Locate the cell with the specified text and output its [x, y] center coordinate. 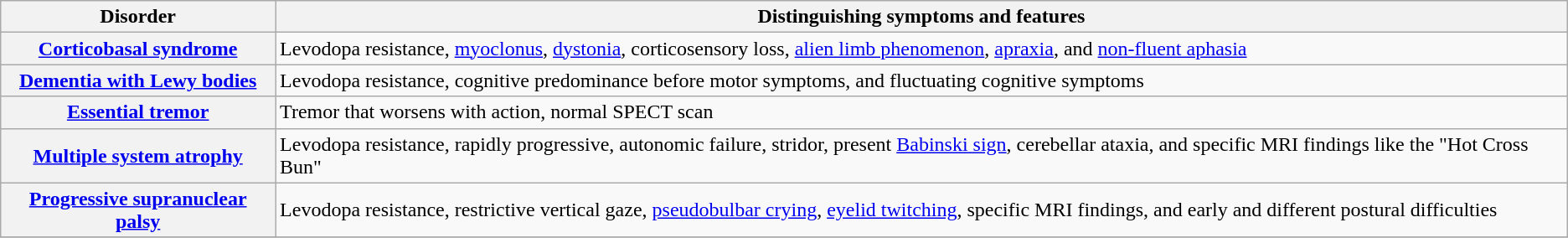
Distinguishing symptoms and features [921, 17]
Dementia with Lewy bodies [138, 80]
Levodopa resistance, cognitive predominance before motor symptoms, and fluctuating cognitive symptoms [921, 80]
Disorder [138, 17]
Essential tremor [138, 112]
Corticobasal syndrome [138, 49]
Multiple system atrophy [138, 156]
Tremor that worsens with action, normal SPECT scan [921, 112]
Levodopa resistance, myoclonus, dystonia, corticosensory loss, alien limb phenomenon, apraxia, and non-fluent aphasia [921, 49]
Progressive supranuclear palsy [138, 210]
